Provide the (x, y) coordinate of the cell's center where the given text is located.  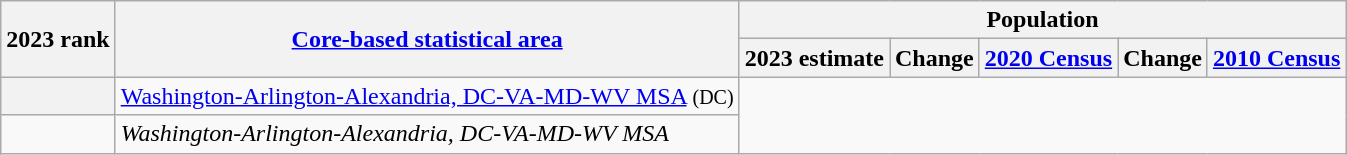
Population (1042, 20)
2020 Census (1048, 58)
Washington-Arlington-Alexandria, DC-VA-MD-WV MSA (427, 134)
2023 estimate (814, 58)
2010 Census (1276, 58)
Core-based statistical area (427, 39)
2023 rank (58, 39)
Washington-Arlington-Alexandria, DC-VA-MD-WV MSA (DC) (427, 96)
